Capture the cell that displays the provided text and extract its (X, Y) central coordinate. 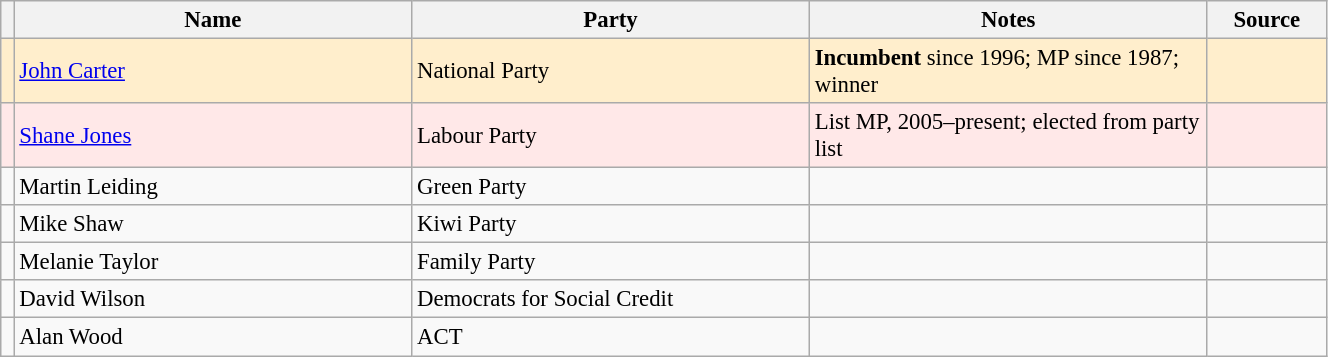
Source (1266, 20)
Mike Shaw (213, 224)
Kiwi Party (611, 224)
Incumbent since 1996; MP since 1987; winner (1008, 72)
Notes (1008, 20)
Labour Party (611, 136)
List MP, 2005–present; elected from party list (1008, 136)
John Carter (213, 72)
Alan Wood (213, 337)
David Wilson (213, 299)
Melanie Taylor (213, 262)
Martin Leiding (213, 187)
National Party (611, 72)
Party (611, 20)
ACT (611, 337)
Democrats for Social Credit (611, 299)
Family Party (611, 262)
Green Party (611, 187)
Name (213, 20)
Shane Jones (213, 136)
